Detect which cell encompasses the target text, then output its (X, Y) center coordinate. 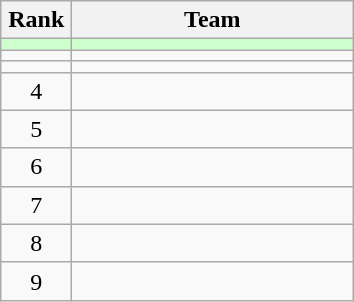
5 (36, 129)
4 (36, 91)
Rank (36, 20)
Team (212, 20)
9 (36, 281)
6 (36, 167)
8 (36, 243)
7 (36, 205)
